Return the (x, y) coordinate for the center point of the cell that contains the specified text.  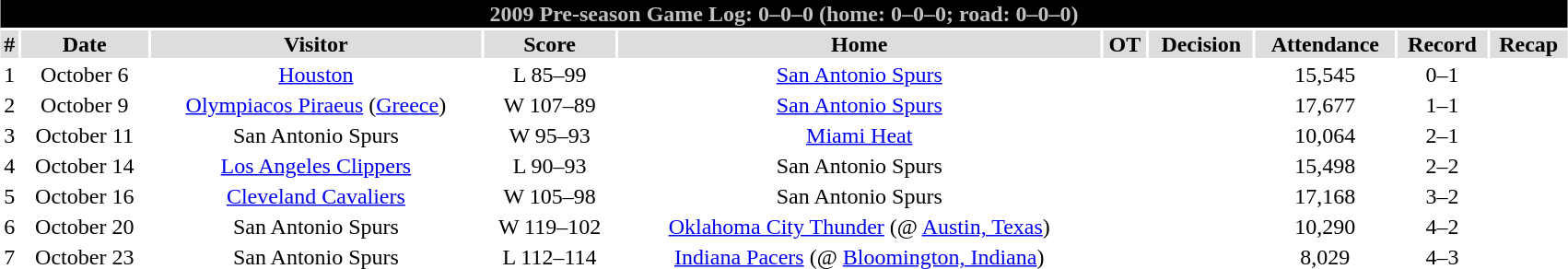
17,677 (1325, 105)
October 9 (85, 105)
5 (9, 196)
3 (9, 135)
1–1 (1443, 105)
Olympiacos Piraeus (Greece) (316, 105)
Houston (316, 75)
Cleveland Cavaliers (316, 196)
Miami Heat (859, 135)
4–2 (1443, 227)
W 107–89 (549, 105)
Record (1443, 44)
Recap (1528, 44)
3–2 (1443, 196)
October 16 (85, 196)
4 (9, 166)
6 (9, 227)
W 95–93 (549, 135)
October 6 (85, 75)
OT (1124, 44)
15,498 (1325, 166)
October 14 (85, 166)
10,290 (1325, 227)
Home (859, 44)
Score (549, 44)
2 (9, 105)
Decision (1201, 44)
W 119–102 (549, 227)
L 85–99 (549, 75)
October 20 (85, 227)
2009 Pre-season Game Log: 0–0–0 (home: 0–0–0; road: 0–0–0) (784, 14)
# (9, 44)
Los Angeles Clippers (316, 166)
Oklahoma City Thunder (@ Austin, Texas) (859, 227)
Visitor (316, 44)
17,168 (1325, 196)
2–2 (1443, 166)
Date (85, 44)
1 (9, 75)
W 105–98 (549, 196)
10,064 (1325, 135)
0–1 (1443, 75)
Attendance (1325, 44)
October 11 (85, 135)
15,545 (1325, 75)
L 90–93 (549, 166)
2–1 (1443, 135)
